Return the [x, y] coordinate for the center point of the cell that contains the specified text.  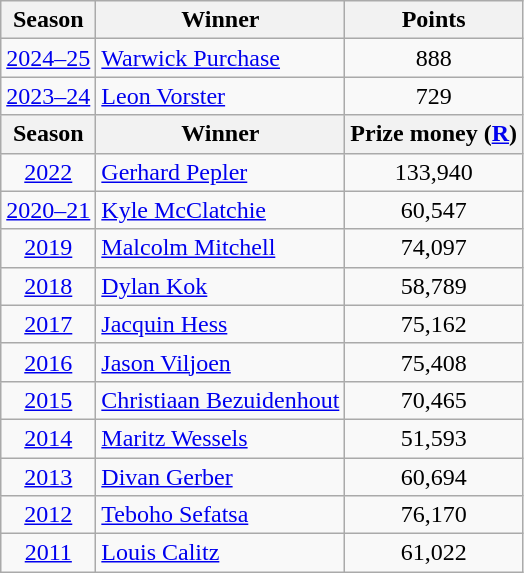
2012 [48, 515]
Leon Vorster [220, 96]
58,789 [434, 286]
Louis Calitz [220, 553]
75,408 [434, 362]
Warwick Purchase [220, 58]
70,465 [434, 400]
75,162 [434, 324]
729 [434, 96]
74,097 [434, 248]
2011 [48, 553]
Maritz Wessels [220, 438]
2013 [48, 477]
2020–21 [48, 210]
2023–24 [48, 96]
Christiaan Bezuidenhout [220, 400]
2022 [48, 172]
Points [434, 20]
2014 [48, 438]
60,547 [434, 210]
133,940 [434, 172]
61,022 [434, 553]
76,170 [434, 515]
Jacquin Hess [220, 324]
2017 [48, 324]
2024–25 [48, 58]
2019 [48, 248]
51,593 [434, 438]
2018 [48, 286]
Malcolm Mitchell [220, 248]
Jason Viljoen [220, 362]
Teboho Sefatsa [220, 515]
60,694 [434, 477]
Prize money (R) [434, 134]
Gerhard Pepler [220, 172]
2015 [48, 400]
2016 [48, 362]
Dylan Kok [220, 286]
888 [434, 58]
Kyle McClatchie [220, 210]
Divan Gerber [220, 477]
